Search for the cell housing the specified text and yield its [x, y] center coordinate. 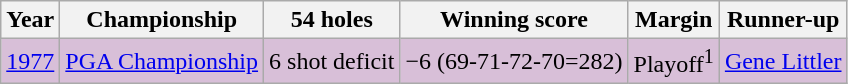
PGA Championship [162, 62]
Runner-up [783, 20]
1977 [30, 62]
Playoff1 [674, 62]
Championship [162, 20]
54 holes [332, 20]
−6 (69-71-72-70=282) [514, 62]
Winning score [514, 20]
Margin [674, 20]
Gene Littler [783, 62]
6 shot deficit [332, 62]
Year [30, 20]
